Identify which cell holds the provided text, then report its [X, Y] central coordinate. 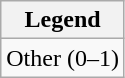
Other (0–1) [63, 58]
Legend [63, 20]
